Pinpoint the cell where the given text exists, returning its (x, y) midpoint coordinate. 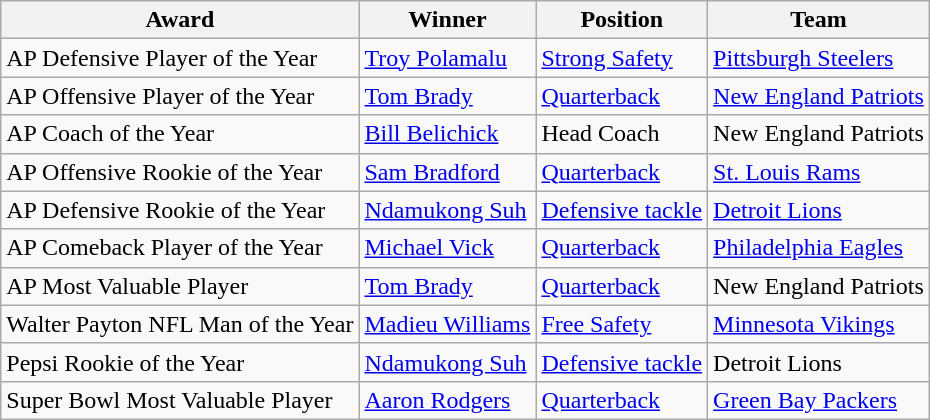
Minnesota Vikings (819, 324)
Michael Vick (448, 248)
AP Most Valuable Player (180, 286)
St. Louis Rams (819, 172)
Troy Polamalu (448, 58)
AP Offensive Rookie of the Year (180, 172)
AP Offensive Player of the Year (180, 96)
Philadelphia Eagles (819, 248)
Aaron Rodgers (448, 400)
Super Bowl Most Valuable Player (180, 400)
AP Comeback Player of the Year (180, 248)
Position (622, 20)
Pepsi Rookie of the Year (180, 362)
Team (819, 20)
Award (180, 20)
Free Safety (622, 324)
Bill Belichick (448, 134)
AP Defensive Rookie of the Year (180, 210)
Green Bay Packers (819, 400)
AP Coach of the Year (180, 134)
Head Coach (622, 134)
Winner (448, 20)
AP Defensive Player of the Year (180, 58)
Strong Safety (622, 58)
Walter Payton NFL Man of the Year (180, 324)
Madieu Williams (448, 324)
Pittsburgh Steelers (819, 58)
Sam Bradford (448, 172)
